Find where the given text appears and provide that cell's center as (X, Y) coordinate. 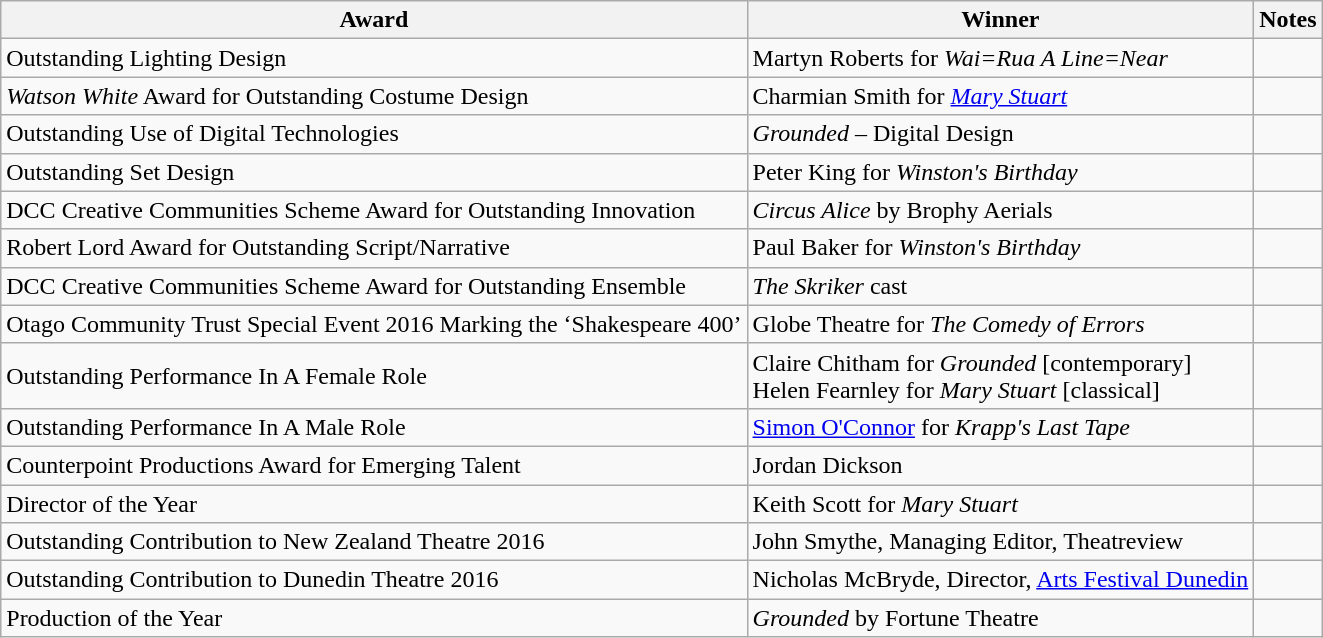
Outstanding Lighting Design (374, 58)
John Smythe, Managing Editor, Theatreview (1000, 542)
Simon O'Connor for Krapp's Last Tape (1000, 427)
Director of the Year (374, 503)
Award (374, 20)
Globe Theatre for The Comedy of Errors (1000, 324)
Watson White Award for Outstanding Costume Design (374, 96)
Outstanding Performance In A Female Role (374, 376)
Grounded – Digital Design (1000, 134)
Grounded by Fortune Theatre (1000, 618)
Outstanding Contribution to New Zealand Theatre 2016 (374, 542)
Winner (1000, 20)
Outstanding Performance In A Male Role (374, 427)
Outstanding Set Design (374, 172)
Claire Chitham for Grounded [contemporary]Helen Fearnley for Mary Stuart [classical] (1000, 376)
DCC Creative Communities Scheme Award for Outstanding Innovation (374, 210)
Outstanding Contribution to Dunedin Theatre 2016 (374, 580)
Martyn Roberts for Wai=Rua A Line=Near (1000, 58)
Peter King for Winston's Birthday (1000, 172)
Paul Baker for Winston's Birthday (1000, 248)
Circus Alice by Brophy Aerials (1000, 210)
Nicholas McBryde, Director, Arts Festival Dunedin (1000, 580)
Notes (1288, 20)
Otago Community Trust Special Event 2016 Marking the ‘Shakespeare 400’ (374, 324)
Outstanding Use of Digital Technologies (374, 134)
Counterpoint Productions Award for Emerging Talent (374, 465)
Keith Scott for Mary Stuart (1000, 503)
Robert Lord Award for Outstanding Script/Narrative (374, 248)
Production of the Year (374, 618)
DCC Creative Communities Scheme Award for Outstanding Ensemble (374, 286)
Jordan Dickson (1000, 465)
The Skriker cast (1000, 286)
Charmian Smith for Mary Stuart (1000, 96)
